Find where the given text appears and provide that cell's center as [x, y] coordinate. 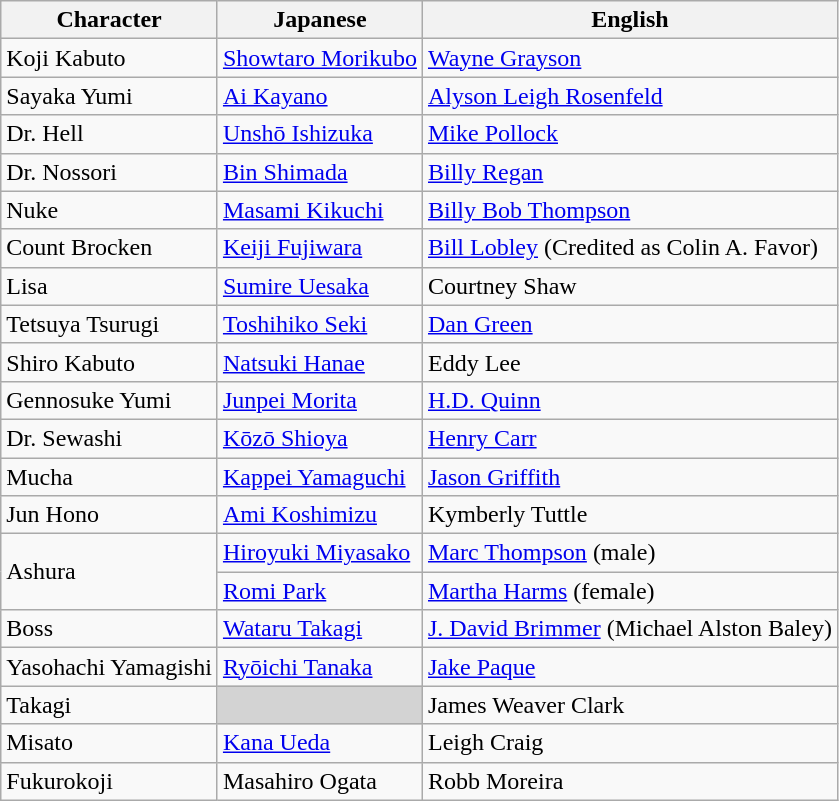
Alyson Leigh Rosenfeld [630, 96]
Wataru Takagi [320, 629]
Jason Griffith [630, 477]
Keiji Fujiwara [320, 248]
Ashura [110, 572]
Showtaro Morikubo [320, 58]
Tetsuya Tsurugi [110, 324]
Ryōichi Tanaka [320, 667]
Masahiro Ogata [320, 781]
Junpei Morita [320, 400]
Marc Thompson (male) [630, 553]
J. David Brimmer (Michael Alston Baley) [630, 629]
Billy Bob Thompson [630, 210]
Romi Park [320, 591]
Nuke [110, 210]
Sayaka Yumi [110, 96]
Bill Lobley (Credited as Colin A. Favor) [630, 248]
Boss [110, 629]
Mucha [110, 477]
Kappei Yamaguchi [320, 477]
Dr. Sewashi [110, 438]
Billy Regan [630, 172]
Count Brocken [110, 248]
Sumire Uesaka [320, 286]
Natsuki Hanae [320, 362]
Kana Ueda [320, 743]
Bin Shimada [320, 172]
Kymberly Tuttle [630, 515]
Jun Hono [110, 515]
Wayne Grayson [630, 58]
Misato [110, 743]
Martha Harms (female) [630, 591]
Japanese [320, 20]
Robb Moreira [630, 781]
H.D. Quinn [630, 400]
Eddy Lee [630, 362]
Takagi [110, 705]
Hiroyuki Miyasako [320, 553]
Mike Pollock [630, 134]
James Weaver Clark [630, 705]
Ai Kayano [320, 96]
Fukurokoji [110, 781]
Yasohachi Yamagishi [110, 667]
Dr. Hell [110, 134]
Kōzō Shioya [320, 438]
Koji Kabuto [110, 58]
Character [110, 20]
English [630, 20]
Unshō Ishizuka [320, 134]
Dan Green [630, 324]
Dr. Nossori [110, 172]
Gennosuke Yumi [110, 400]
Jake Paque [630, 667]
Henry Carr [630, 438]
Shiro Kabuto [110, 362]
Courtney Shaw [630, 286]
Masami Kikuchi [320, 210]
Lisa [110, 286]
Leigh Craig [630, 743]
Toshihiko Seki [320, 324]
Ami Koshimizu [320, 515]
